Return (X, Y) of the center of cell containing provided text 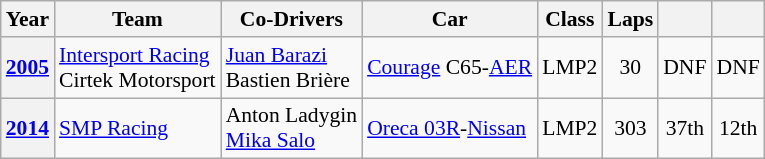
Juan Barazi Bastien Brière (292, 68)
Year (28, 19)
303 (630, 128)
30 (630, 68)
Co-Drivers (292, 19)
Anton Ladygin Mika Salo (292, 128)
2005 (28, 68)
Car (450, 19)
SMP Racing (138, 128)
Courage C65-AER (450, 68)
Laps (630, 19)
2014 (28, 128)
12th (738, 128)
Oreca 03R-Nissan (450, 128)
Class (570, 19)
37th (684, 128)
Team (138, 19)
Intersport Racing Cirtek Motorsport (138, 68)
